Capture the cell that displays the provided text and extract its [x, y] central coordinate. 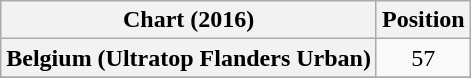
Chart (2016) [189, 20]
Position [423, 20]
Belgium (Ultratop Flanders Urban) [189, 58]
57 [423, 58]
